Return the (x, y) coordinate for the center point of the cell that contains the specified text.  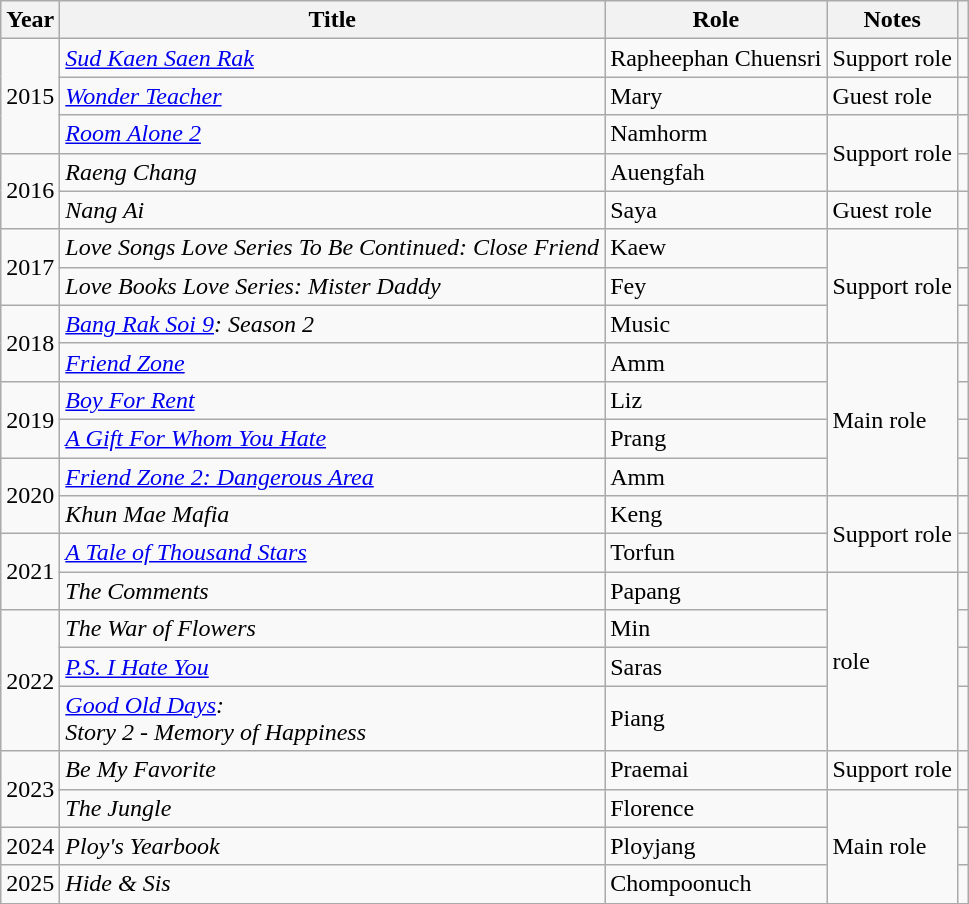
2025 (30, 884)
Ployjang (716, 846)
2024 (30, 846)
Love Books Love Series: Mister Daddy (332, 286)
Chompoonuch (716, 884)
Raeng Chang (332, 172)
Fey (716, 286)
Saras (716, 667)
Role (716, 20)
P.S. I Hate You (332, 667)
Papang (716, 591)
Nang Ai (332, 210)
2022 (30, 680)
Liz (716, 400)
Praemai (716, 770)
Namhorm (716, 134)
A Gift For Whom You Hate (332, 438)
Min (716, 629)
Friend Zone 2: Dangerous Area (332, 477)
2023 (30, 789)
Hide & Sis (332, 884)
Notes (892, 20)
Music (716, 324)
Auengfah (716, 172)
Friend Zone (332, 362)
The Jungle (332, 808)
Good Old Days:Story 2 - Memory of Happiness (332, 718)
Sud Kaen Saen Rak (332, 58)
Love Songs Love Series To Be Continued: Close Friend (332, 248)
Rapheephan Chuensri (716, 58)
Torfun (716, 553)
A Tale of Thousand Stars (332, 553)
The Comments (332, 591)
2018 (30, 343)
The War of Flowers (332, 629)
Ploy's Yearbook (332, 846)
Florence (716, 808)
2017 (30, 267)
Be My Favorite (332, 770)
Kaew (716, 248)
Piang (716, 718)
2020 (30, 496)
Bang Rak Soi 9: Season 2 (332, 324)
Boy For Rent (332, 400)
2019 (30, 419)
Prang (716, 438)
role (892, 662)
Keng (716, 515)
Khun Mae Mafia (332, 515)
Saya (716, 210)
Year (30, 20)
Room Alone 2 (332, 134)
2016 (30, 191)
2021 (30, 572)
Mary (716, 96)
2015 (30, 96)
Title (332, 20)
Wonder Teacher (332, 96)
